Search for the cell housing the specified text and yield its [X, Y] center coordinate. 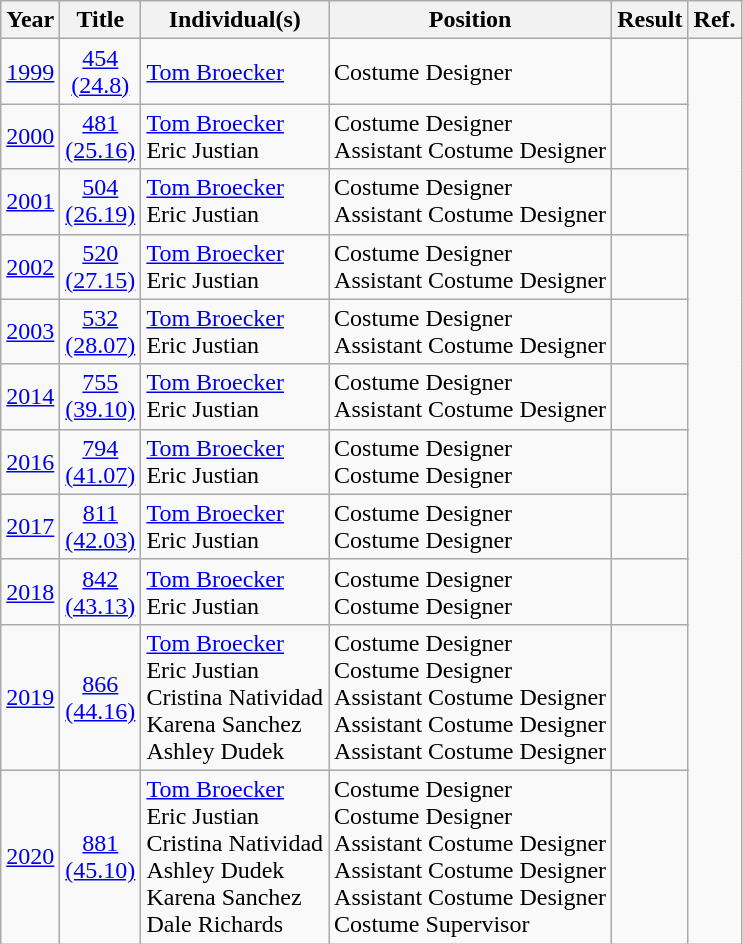
Costume Designer [470, 72]
2000 [30, 136]
881 (45.10) [100, 856]
2003 [30, 332]
Individual(s) [235, 20]
Title [100, 20]
Tom Broecker Eric Justian Cristina Natividad Karena Sanchez Ashley Dudek [235, 697]
1999 [30, 72]
Tom Broecker Eric Justian Cristina Natividad Ashley Dudek Karena Sanchez Dale Richards [235, 856]
481 (25.16) [100, 136]
Costume Designer Costume Designer Assistant Costume Designer Assistant Costume Designer Assistant Costume Designer Costume Supervisor [470, 856]
Result [650, 20]
504 (26.19) [100, 202]
2002 [30, 266]
2001 [30, 202]
520 (27.15) [100, 266]
Year [30, 20]
2020 [30, 856]
811 (42.03) [100, 526]
Tom Broecker [235, 72]
755 (39.10) [100, 396]
2019 [30, 697]
2014 [30, 396]
2017 [30, 526]
794 (41.07) [100, 462]
2016 [30, 462]
454 (24.8) [100, 72]
866 (44.16) [100, 697]
Position [470, 20]
Ref. [714, 20]
842 (43.13) [100, 592]
532 (28.07) [100, 332]
Costume Designer Costume Designer Assistant Costume Designer Assistant Costume Designer Assistant Costume Designer [470, 697]
2018 [30, 592]
